Search for the cell housing the specified text and yield its (X, Y) center coordinate. 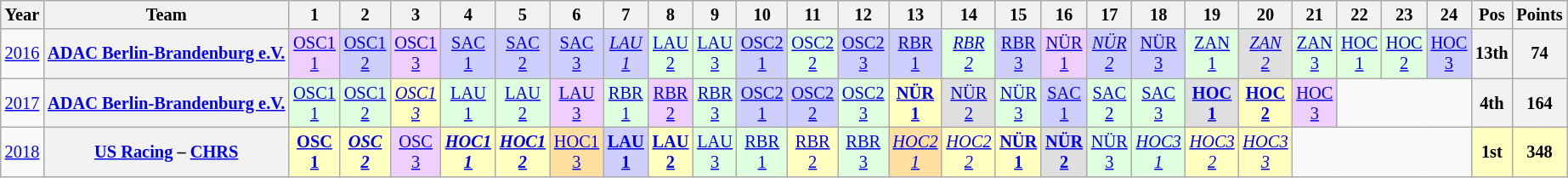
Team (167, 14)
OSC1 (314, 152)
18 (1159, 14)
5 (523, 14)
16 (1064, 14)
HOC13 (576, 152)
9 (715, 14)
OSC2 (365, 152)
348 (1539, 152)
14 (969, 14)
21 (1314, 14)
Pos (1492, 14)
ZAN2 (1266, 54)
15 (1018, 14)
22 (1360, 14)
2 (365, 14)
HOC12 (523, 152)
24 (1450, 14)
19 (1212, 14)
4 (468, 14)
74 (1539, 54)
11 (812, 14)
HOC33 (1266, 152)
8 (671, 14)
2018 (22, 152)
12 (863, 14)
20 (1266, 14)
Points (1539, 14)
1 (314, 14)
7 (626, 14)
2017 (22, 103)
3 (416, 14)
HOC32 (1212, 152)
17 (1110, 14)
HOC22 (969, 152)
HOC21 (916, 152)
13th (1492, 54)
13 (916, 14)
ZAN3 (1314, 54)
ZAN1 (1212, 54)
23 (1404, 14)
2016 (22, 54)
Year (22, 14)
HOC31 (1159, 152)
6 (576, 14)
10 (762, 14)
HOC11 (468, 152)
OSC3 (416, 152)
164 (1539, 103)
4th (1492, 103)
1st (1492, 152)
US Racing – CHRS (167, 152)
